Extract the (X, Y) coordinate from the center of the cell holding the provided text.  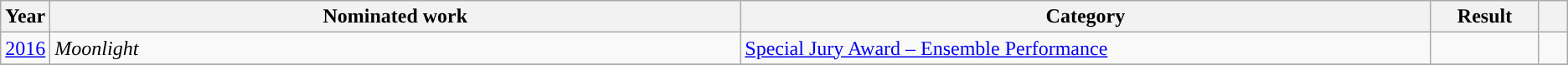
Nominated work (395, 17)
Year (25, 17)
2016 (25, 48)
Moonlight (395, 48)
Special Jury Award – Ensemble Performance (1086, 48)
Category (1086, 17)
Result (1484, 17)
